Return (X, Y) of the center of cell containing provided text 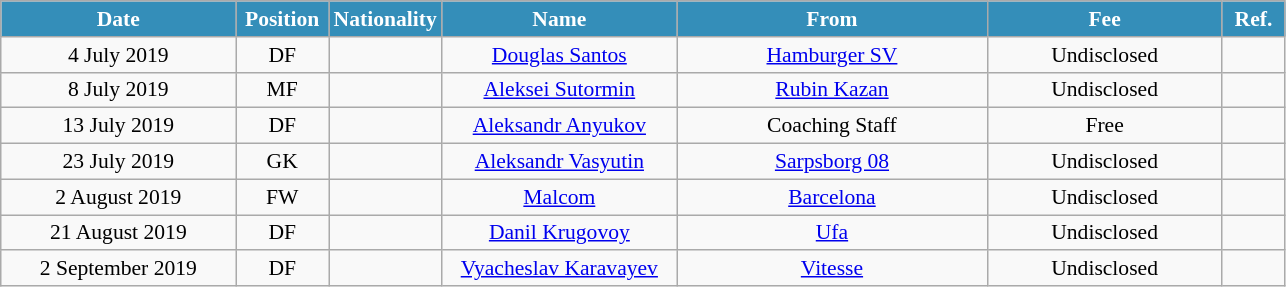
2 September 2019 (118, 269)
Name (560, 19)
FW (282, 197)
Free (1104, 126)
MF (282, 90)
From (832, 19)
4 July 2019 (118, 55)
13 July 2019 (118, 126)
GK (282, 162)
23 July 2019 (118, 162)
Position (282, 19)
Douglas Santos (560, 55)
Aleksandr Vasyutin (560, 162)
Hamburger SV (832, 55)
Nationality (384, 19)
Coaching Staff (832, 126)
Date (118, 19)
8 July 2019 (118, 90)
Vyacheslav Karavayev (560, 269)
Aleksei Sutormin (560, 90)
Danil Krugovoy (560, 233)
Barcelona (832, 197)
Ref. (1254, 19)
Rubin Kazan (832, 90)
Malcom (560, 197)
Aleksandr Anyukov (560, 126)
Fee (1104, 19)
2 August 2019 (118, 197)
Vitesse (832, 269)
Sarpsborg 08 (832, 162)
21 August 2019 (118, 233)
Ufa (832, 233)
